Scan for the cell matching the given text and deliver its (x, y) coordinate at center. 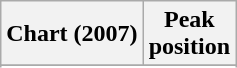
Peakposition (189, 34)
Chart (2007) (72, 34)
